Detect which cell encompasses the target text, then output its (X, Y) center coordinate. 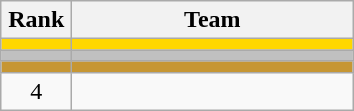
4 (36, 91)
Team (212, 20)
Rank (36, 20)
